From the cell containing the given text, extract its center point as [x, y] coordinate. 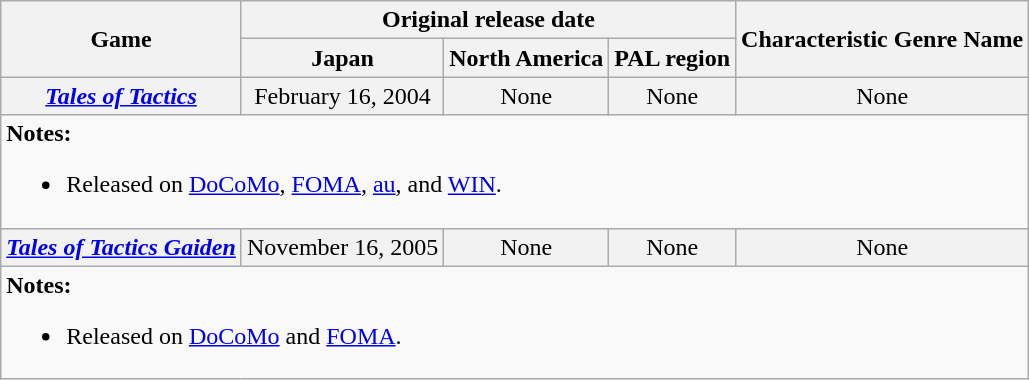
Characteristic Genre Name [882, 39]
PAL region [672, 58]
Original release date [488, 20]
North America [526, 58]
November 16, 2005 [342, 247]
Japan [342, 58]
Tales of Tactics [122, 96]
Game [122, 39]
February 16, 2004 [342, 96]
Notes:Released on DoCoMo and FOMA. [515, 322]
Notes:Released on DoCoMo, FOMA, au, and WIN. [515, 172]
Tales of Tactics Gaiden [122, 247]
